Provide the (X, Y) coordinate of the cell's center where the given text is located.  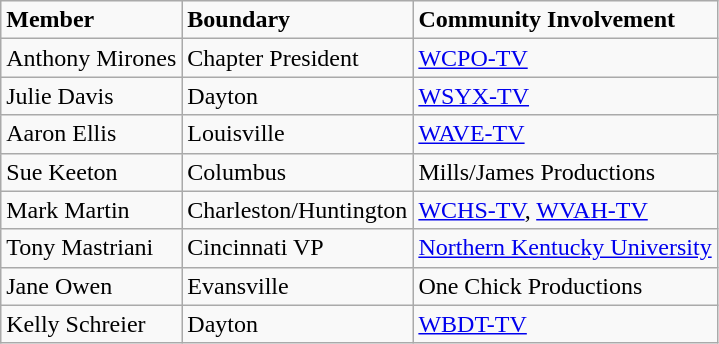
Mark Martin (92, 210)
Cincinnati VP (298, 248)
Sue Keeton (92, 172)
Louisville (298, 134)
One Chick Productions (565, 286)
WBDT-TV (565, 324)
Evansville (298, 286)
WAVE-TV (565, 134)
Charleston/Huntington (298, 210)
WCPO-TV (565, 58)
Anthony Mirones (92, 58)
Community Involvement (565, 20)
WCHS-TV, WVAH-TV (565, 210)
Northern Kentucky University (565, 248)
Julie Davis (92, 96)
Jane Owen (92, 286)
Columbus (298, 172)
Aaron Ellis (92, 134)
Member (92, 20)
Tony Mastriani (92, 248)
WSYX-TV (565, 96)
Kelly Schreier (92, 324)
Chapter President (298, 58)
Mills/James Productions (565, 172)
Boundary (298, 20)
